Return [x, y] of the center of cell containing provided text 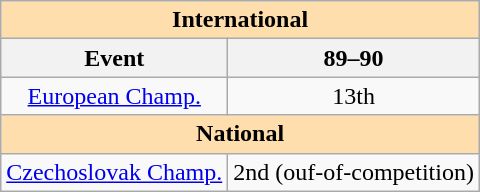
National [240, 134]
13th [354, 96]
International [240, 20]
Czechoslovak Champ. [114, 172]
Event [114, 58]
89–90 [354, 58]
2nd (ouf-of-competition) [354, 172]
European Champ. [114, 96]
